For the text-containing cell, return its midpoint in [X, Y] coordinate format. 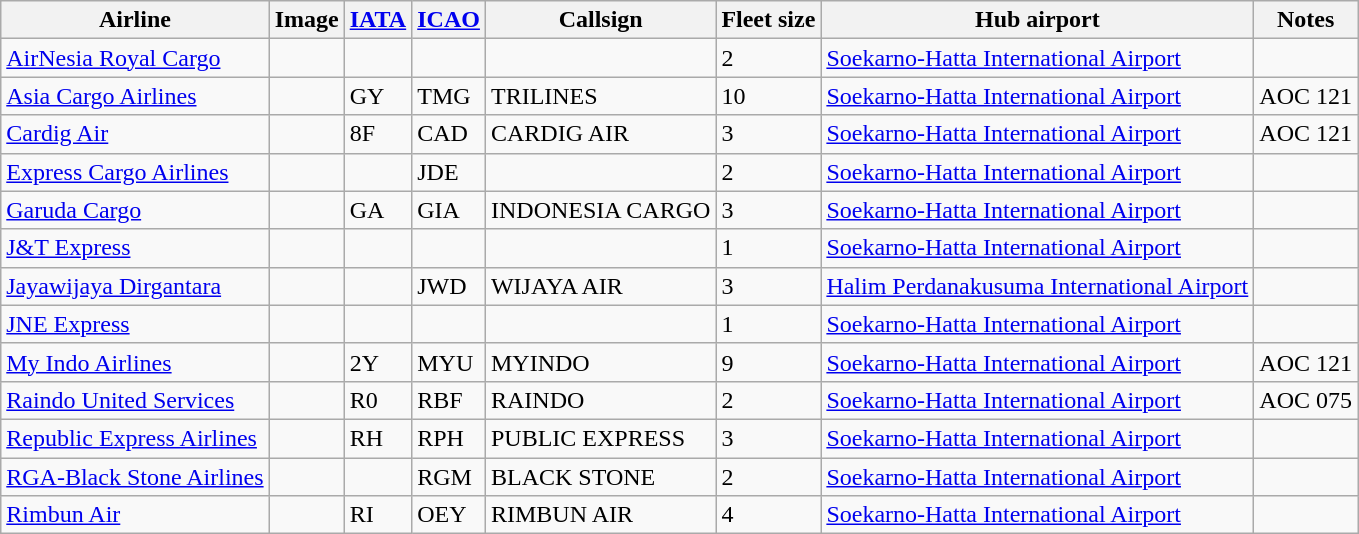
Cardig Air [135, 134]
8F [378, 134]
ICAO [449, 20]
RGM [449, 477]
Hub airport [1038, 20]
JDE [449, 172]
RI [378, 515]
Express Cargo Airlines [135, 172]
MYU [449, 362]
10 [768, 96]
INDONESIA CARGO [600, 210]
J&T Express [135, 248]
Halim Perdanakusuma International Airport [1038, 286]
RGA-Black Stone Airlines [135, 477]
R0 [378, 400]
GA [378, 210]
9 [768, 362]
RAINDO [600, 400]
Asia Cargo Airlines [135, 96]
Republic Express Airlines [135, 438]
Notes [1306, 20]
JNE Express [135, 324]
Garuda Cargo [135, 210]
Image [306, 20]
IATA [378, 20]
RPH [449, 438]
RBF [449, 400]
PUBLIC EXPRESS [600, 438]
Raindo United Services [135, 400]
GY [378, 96]
Fleet size [768, 20]
GIA [449, 210]
AOC 075 [1306, 400]
WIJAYA AIR [600, 286]
Jayawijaya Dirgantara [135, 286]
RH [378, 438]
Rimbun Air [135, 515]
OEY [449, 515]
Callsign [600, 20]
TMG [449, 96]
CAD [449, 134]
RIMBUN AIR [600, 515]
JWD [449, 286]
My Indo Airlines [135, 362]
AirNesia Royal Cargo [135, 58]
TRILINES [600, 96]
Airline [135, 20]
BLACK STONE [600, 477]
CARDIG AIR [600, 134]
2Y [378, 362]
MYINDO [600, 362]
4 [768, 515]
